Determine the [X, Y] coordinate at the center of the cell enclosing the given text.  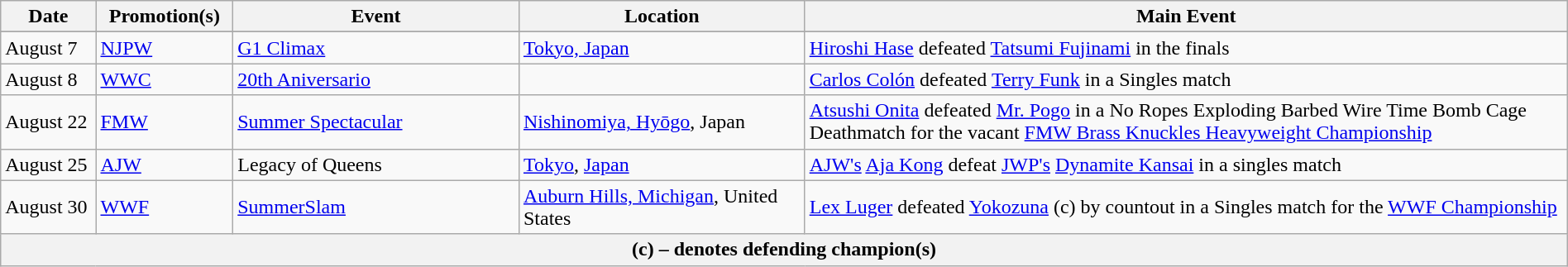
Date [48, 17]
August 30 [48, 207]
Promotion(s) [165, 17]
Hiroshi Hase defeated Tatsumi Fujinami in the finals [1186, 48]
AJW [165, 164]
Location [662, 17]
Legacy of Queens [376, 164]
Summer Spectacular [376, 122]
Lex Luger defeated Yokozuna (c) by countout in a Singles match for the WWF Championship [1186, 207]
August 22 [48, 122]
August 25 [48, 164]
WWC [165, 79]
FMW [165, 122]
WWF [165, 207]
SummerSlam [376, 207]
August 8 [48, 79]
August 7 [48, 48]
Carlos Colón defeated Terry Funk in a Singles match [1186, 79]
Nishinomiya, Hyōgo, Japan [662, 122]
NJPW [165, 48]
AJW's Aja Kong defeat JWP's Dynamite Kansai in a singles match [1186, 164]
(c) – denotes defending champion(s) [784, 250]
G1 Climax [376, 48]
Event [376, 17]
Auburn Hills, Michigan, United States [662, 207]
Main Event [1186, 17]
20th Aniversario [376, 79]
